Scan for the cell matching the given text and deliver its [x, y] coordinate at center. 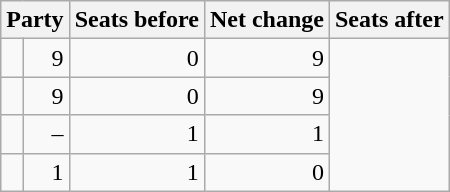
Seats after [389, 20]
Seats before [136, 20]
Party [35, 20]
– [46, 134]
Net change [266, 20]
